Scan for the cell matching the given text and deliver its [x, y] coordinate at center. 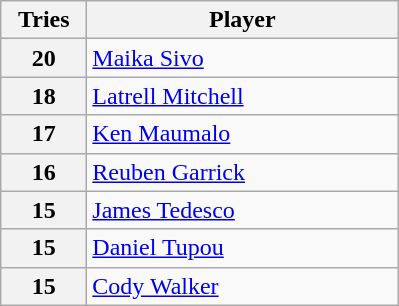
Reuben Garrick [242, 172]
Maika Sivo [242, 58]
18 [44, 96]
James Tedesco [242, 210]
Player [242, 20]
16 [44, 172]
Daniel Tupou [242, 248]
20 [44, 58]
Ken Maumalo [242, 134]
Cody Walker [242, 286]
17 [44, 134]
Latrell Mitchell [242, 96]
Tries [44, 20]
